Scan for the cell matching the given text and deliver its (X, Y) coordinate at center. 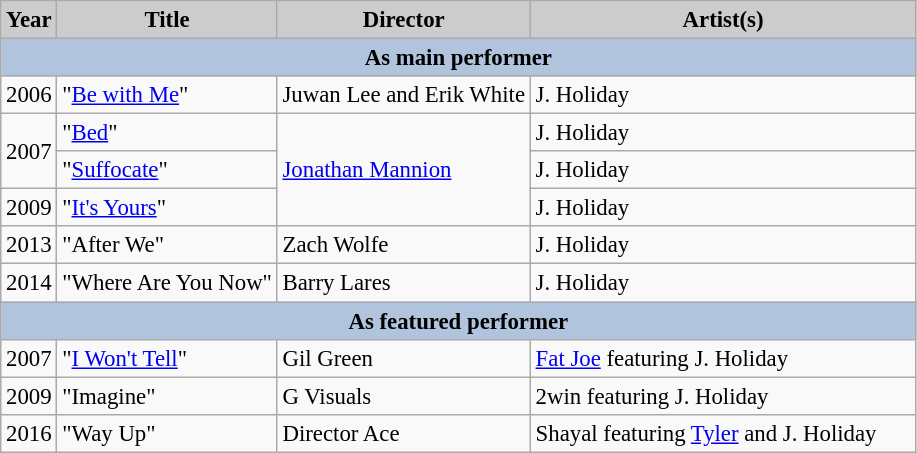
2014 (29, 283)
Zach Wolfe (404, 245)
"Imagine" (167, 396)
Director Ace (404, 433)
Jonathan Mannion (404, 170)
As main performer (458, 58)
Fat Joe featuring J. Holiday (723, 358)
"It's Yours" (167, 208)
As featured performer (458, 321)
"Be with Me" (167, 95)
2013 (29, 245)
2006 (29, 95)
Gil Green (404, 358)
"Bed" (167, 133)
"After We" (167, 245)
"Way Up" (167, 433)
Juwan Lee and Erik White (404, 95)
G Visuals (404, 396)
Shayal featuring Tyler and J. Holiday (723, 433)
2win featuring J. Holiday (723, 396)
2016 (29, 433)
"Suffocate" (167, 170)
"Where Are You Now" (167, 283)
Year (29, 20)
"I Won't Tell" (167, 358)
Artist(s) (723, 20)
Barry Lares (404, 283)
Title (167, 20)
Director (404, 20)
